Output the (x, y) coordinate of the center of the cell containing the given text.  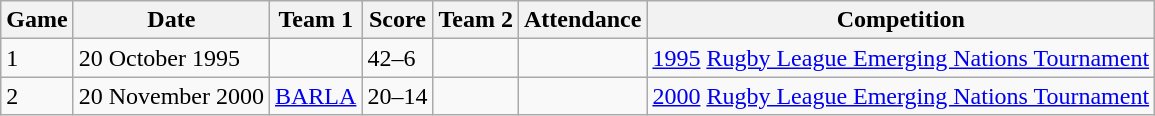
Game (37, 20)
Competition (901, 20)
20–14 (398, 96)
Date (171, 20)
Team 1 (315, 20)
1 (37, 58)
Attendance (582, 20)
BARLA (315, 96)
Team 2 (476, 20)
2000 Rugby League Emerging Nations Tournament (901, 96)
2 (37, 96)
20 November 2000 (171, 96)
20 October 1995 (171, 58)
Score (398, 20)
42–6 (398, 58)
1995 Rugby League Emerging Nations Tournament (901, 58)
